Determine the (x, y) coordinate at the center of the cell enclosing the given text.  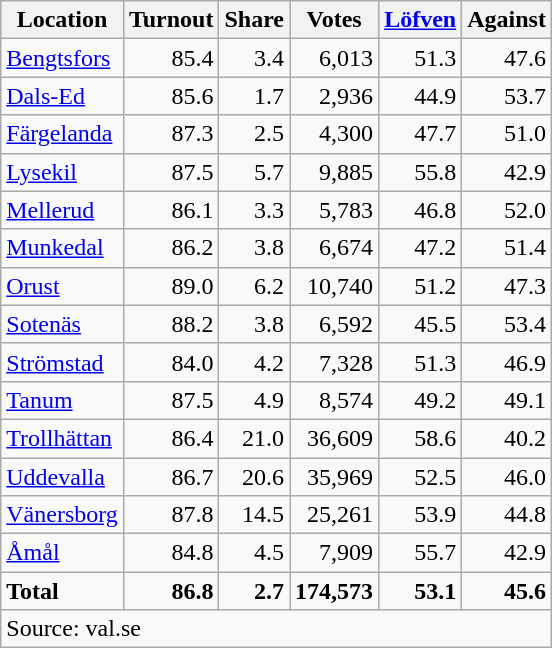
7,328 (334, 362)
20.6 (254, 477)
52.5 (420, 477)
36,609 (334, 438)
45.6 (507, 591)
Tanum (62, 400)
2,936 (334, 96)
86.8 (171, 591)
Åmål (62, 553)
2.7 (254, 591)
21.0 (254, 438)
Strömstad (62, 362)
Löfven (420, 20)
89.0 (171, 286)
6,674 (334, 248)
14.5 (254, 515)
45.5 (420, 324)
84.8 (171, 553)
44.8 (507, 515)
8,574 (334, 400)
Orust (62, 286)
3.3 (254, 210)
3.4 (254, 58)
6,592 (334, 324)
5.7 (254, 172)
Uddevalla (62, 477)
58.6 (420, 438)
53.7 (507, 96)
Trollhättan (62, 438)
49.1 (507, 400)
86.2 (171, 248)
4.2 (254, 362)
53.1 (420, 591)
55.8 (420, 172)
46.9 (507, 362)
Turnout (171, 20)
Location (62, 20)
51.4 (507, 248)
2.5 (254, 134)
Sotenäs (62, 324)
Munkedal (62, 248)
85.6 (171, 96)
47.6 (507, 58)
46.0 (507, 477)
Against (507, 20)
Votes (334, 20)
52.0 (507, 210)
9,885 (334, 172)
7,909 (334, 553)
47.2 (420, 248)
Share (254, 20)
35,969 (334, 477)
47.7 (420, 134)
53.4 (507, 324)
6.2 (254, 286)
4.5 (254, 553)
40.2 (507, 438)
Färgelanda (62, 134)
87.3 (171, 134)
84.0 (171, 362)
174,573 (334, 591)
Source: val.se (276, 629)
86.4 (171, 438)
87.8 (171, 515)
53.9 (420, 515)
4.9 (254, 400)
4,300 (334, 134)
Bengtsfors (62, 58)
25,261 (334, 515)
Mellerud (62, 210)
Dals-Ed (62, 96)
85.4 (171, 58)
49.2 (420, 400)
47.3 (507, 286)
1.7 (254, 96)
Lysekil (62, 172)
Total (62, 591)
44.9 (420, 96)
10,740 (334, 286)
88.2 (171, 324)
55.7 (420, 553)
51.2 (420, 286)
86.1 (171, 210)
Vänersborg (62, 515)
46.8 (420, 210)
86.7 (171, 477)
6,013 (334, 58)
5,783 (334, 210)
51.0 (507, 134)
